Identify which cell holds the provided text, then report its [x, y] central coordinate. 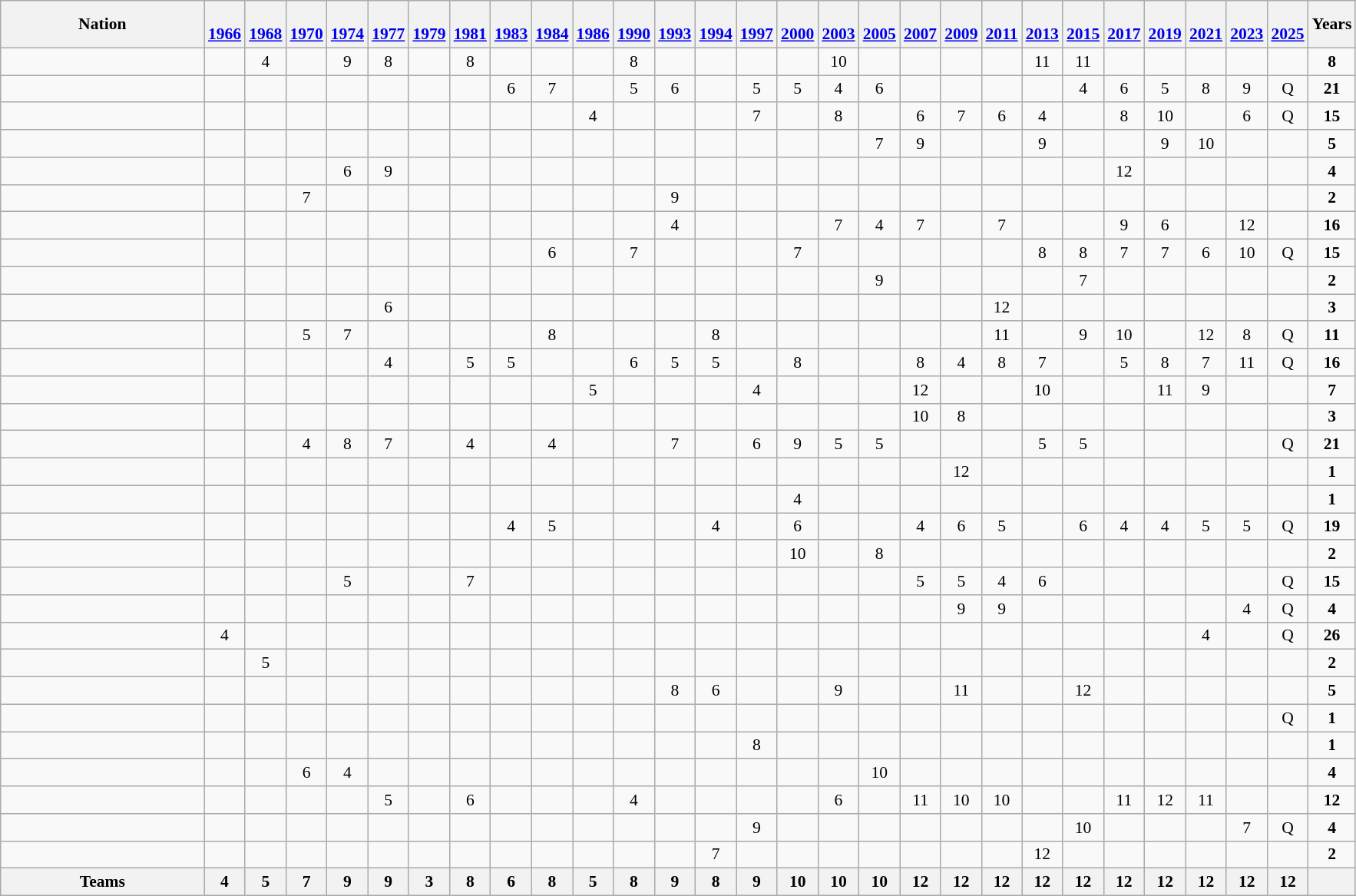
1970 [306, 25]
1981 [470, 25]
2021 [1206, 25]
2007 [920, 25]
2000 [797, 25]
2013 [1043, 25]
1968 [266, 25]
2025 [1287, 25]
2019 [1166, 25]
2023 [1247, 25]
1966 [224, 25]
1974 [347, 25]
1990 [634, 25]
1994 [716, 25]
1997 [757, 25]
Teams [103, 882]
1977 [389, 25]
2003 [838, 25]
26 [1332, 636]
2005 [880, 25]
1993 [674, 25]
1983 [511, 25]
Years [1332, 25]
2009 [961, 25]
1984 [551, 25]
2017 [1124, 25]
1979 [428, 25]
1986 [593, 25]
2011 [1002, 25]
2015 [1083, 25]
19 [1332, 527]
Nation [103, 25]
